Capture the cell that displays the provided text and extract its [x, y] central coordinate. 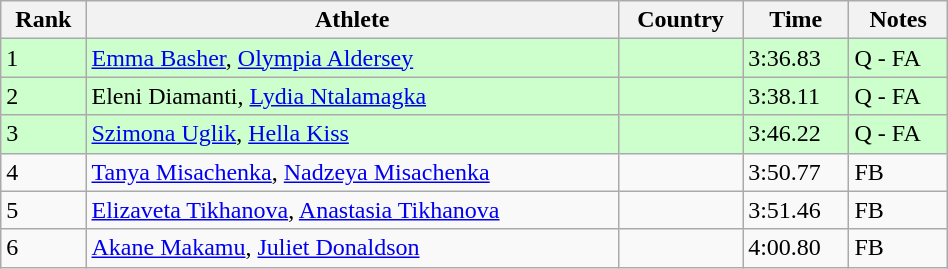
Szimona Uglik, Hella Kiss [352, 134]
Eleni Diamanti, Lydia Ntalamagka [352, 96]
Tanya Misachenka, Nadzeya Misachenka [352, 172]
Time [796, 20]
Notes [898, 20]
Country [680, 20]
Elizaveta Tikhanova, Anastasia Tikhanova [352, 210]
2 [44, 96]
3:36.83 [796, 58]
3:46.22 [796, 134]
6 [44, 248]
Akane Makamu, Juliet Donaldson [352, 248]
4:00.80 [796, 248]
3:50.77 [796, 172]
Emma Basher, Olympia Aldersey [352, 58]
4 [44, 172]
3 [44, 134]
3:51.46 [796, 210]
5 [44, 210]
3:38.11 [796, 96]
Rank [44, 20]
Athlete [352, 20]
1 [44, 58]
